Identify which cell holds the provided text, then report its (X, Y) central coordinate. 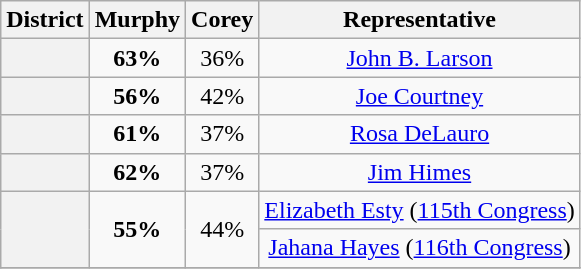
63% (137, 58)
56% (137, 96)
John B. Larson (420, 58)
Corey (222, 20)
36% (222, 58)
Jim Himes (420, 172)
Rosa DeLauro (420, 134)
42% (222, 96)
61% (137, 134)
62% (137, 172)
55% (137, 229)
Joe Courtney (420, 96)
Representative (420, 20)
Murphy (137, 20)
Elizabeth Esty (115th Congress) (420, 210)
District (45, 20)
Jahana Hayes (116th Congress) (420, 248)
44% (222, 229)
